Provide the (X, Y) coordinate of the cell's center where the given text is located.  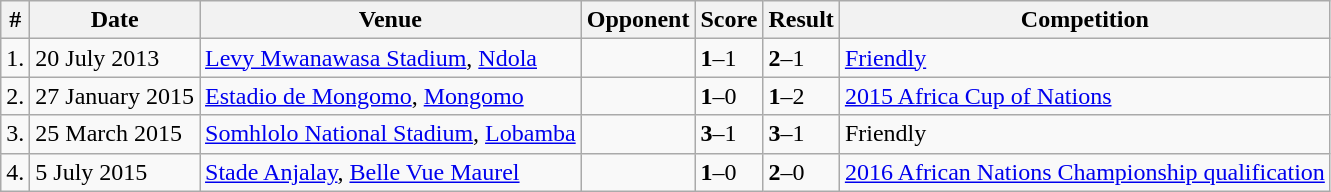
2–0 (801, 172)
27 January 2015 (115, 96)
2016 African Nations Championship qualification (1084, 172)
25 March 2015 (115, 134)
Opponent (638, 20)
1. (16, 58)
Somhlolo National Stadium, Lobamba (391, 134)
Result (801, 20)
2015 Africa Cup of Nations (1084, 96)
5 July 2015 (115, 172)
Date (115, 20)
4. (16, 172)
Venue (391, 20)
2. (16, 96)
2–1 (801, 58)
3. (16, 134)
Estadio de Mongomo, Mongomo (391, 96)
1–1 (729, 58)
20 July 2013 (115, 58)
Stade Anjalay, Belle Vue Maurel (391, 172)
Score (729, 20)
Levy Mwanawasa Stadium, Ndola (391, 58)
Competition (1084, 20)
1–2 (801, 96)
# (16, 20)
